Detect which cell encompasses the target text, then output its (X, Y) center coordinate. 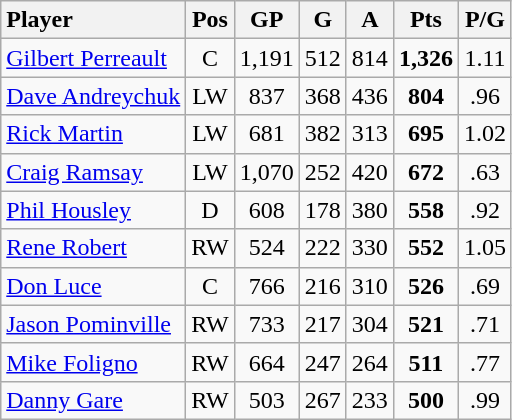
217 (322, 324)
Mike Foligno (94, 362)
1.11 (484, 58)
558 (426, 210)
216 (322, 286)
1,191 (266, 58)
Pos (210, 20)
837 (266, 96)
766 (266, 286)
Danny Gare (94, 400)
500 (426, 400)
380 (370, 210)
.92 (484, 210)
G (322, 20)
436 (370, 96)
526 (426, 286)
.71 (484, 324)
Pts (426, 20)
.99 (484, 400)
233 (370, 400)
178 (322, 210)
503 (266, 400)
GP (266, 20)
382 (322, 134)
695 (426, 134)
814 (370, 58)
521 (426, 324)
733 (266, 324)
264 (370, 362)
512 (322, 58)
Player (94, 20)
368 (322, 96)
P/G (484, 20)
Rene Robert (94, 248)
524 (266, 248)
664 (266, 362)
252 (322, 172)
608 (266, 210)
330 (370, 248)
Phil Housley (94, 210)
267 (322, 400)
Rick Martin (94, 134)
552 (426, 248)
222 (322, 248)
Dave Andreychuk (94, 96)
.69 (484, 286)
304 (370, 324)
Craig Ramsay (94, 172)
313 (370, 134)
.77 (484, 362)
1.02 (484, 134)
310 (370, 286)
Don Luce (94, 286)
1,070 (266, 172)
.96 (484, 96)
Gilbert Perreault (94, 58)
D (210, 210)
420 (370, 172)
1,326 (426, 58)
804 (426, 96)
511 (426, 362)
672 (426, 172)
A (370, 20)
247 (322, 362)
.63 (484, 172)
1.05 (484, 248)
681 (266, 134)
Jason Pominville (94, 324)
